From the cell containing the given text, extract its center point as [x, y] coordinate. 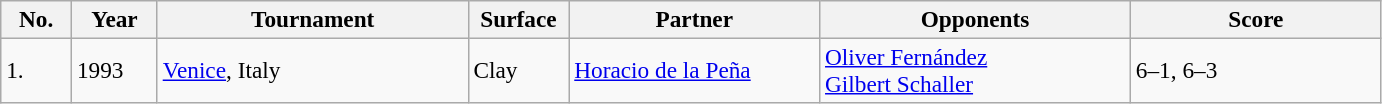
Opponents [976, 19]
1993 [115, 70]
Oliver Fernández Gilbert Schaller [976, 70]
Horacio de la Peña [694, 70]
Partner [694, 19]
No. [36, 19]
Surface [518, 19]
Tournament [312, 19]
6–1, 6–3 [1256, 70]
1. [36, 70]
Clay [518, 70]
Score [1256, 19]
Venice, Italy [312, 70]
Year [115, 19]
